Scan for the cell matching the given text and deliver its [x, y] coordinate at center. 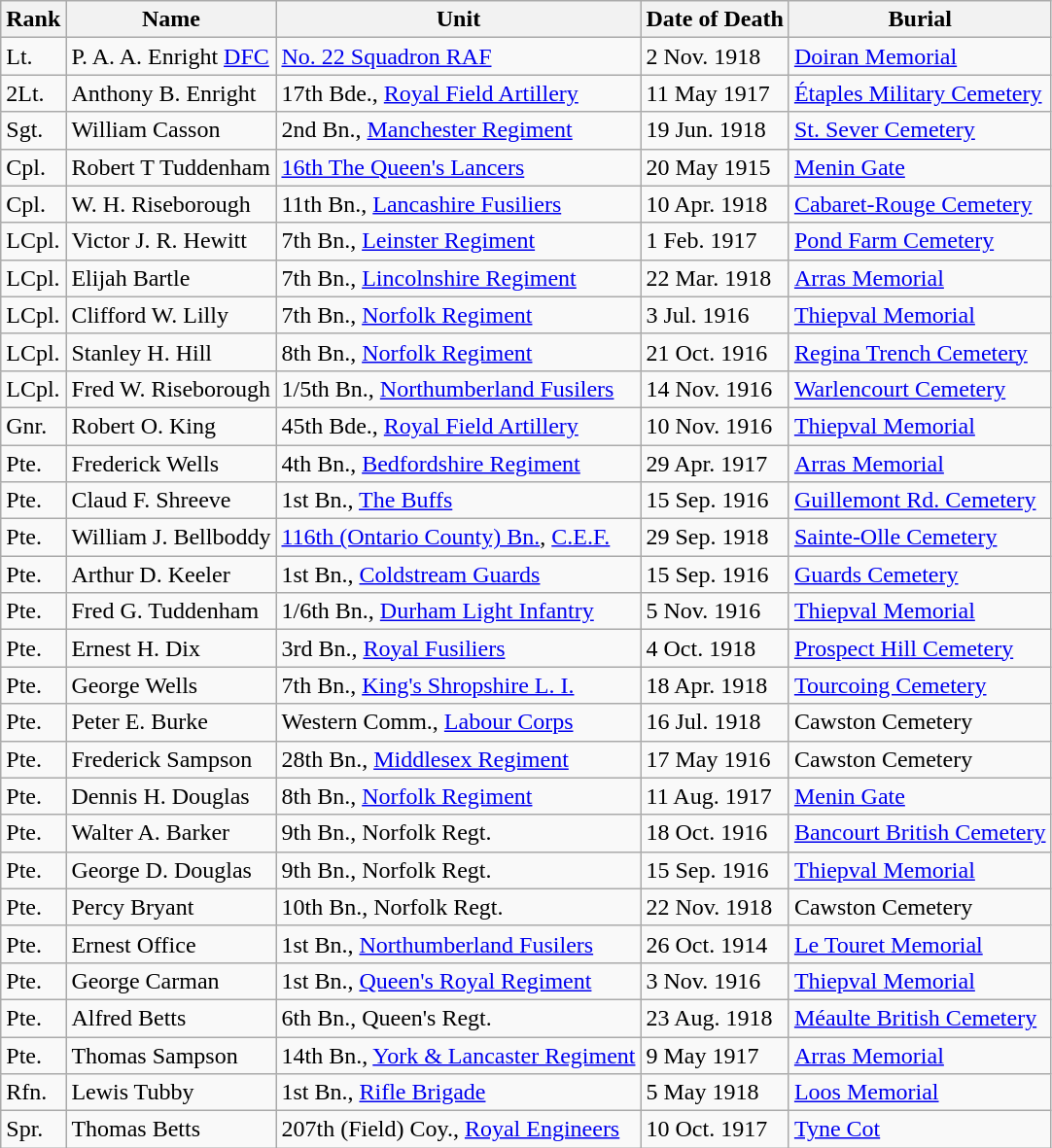
Bancourt British Cemetery [920, 833]
17 May 1916 [715, 759]
16 Jul. 1918 [715, 722]
16th The Queen's Lancers [459, 167]
Burial [920, 19]
18 Oct. 1916 [715, 833]
10th Bn., Norfolk Regt. [459, 907]
Lt. [33, 56]
2 Nov. 1918 [715, 56]
2Lt. [33, 93]
Thomas Betts [171, 1130]
22 Mar. 1918 [715, 278]
Percy Bryant [171, 907]
7th Bn., Norfolk Regiment [459, 315]
Rank [33, 19]
Fred W. Riseborough [171, 389]
Rfn. [33, 1093]
9 May 1917 [715, 1055]
1/6th Bn., Durham Light Infantry [459, 611]
1st Bn., Coldstream Guards [459, 574]
5 May 1918 [715, 1093]
29 Apr. 1917 [715, 464]
116th (Ontario County) Bn., C.E.F. [459, 538]
23 Aug. 1918 [715, 1018]
Le Touret Memorial [920, 944]
Doiran Memorial [920, 56]
11 Aug. 1917 [715, 796]
Prospect Hill Cemetery [920, 648]
7th Bn., King's Shropshire L. I. [459, 685]
Unit [459, 19]
Frederick Wells [171, 464]
St. Sever Cemetery [920, 130]
Spr. [33, 1130]
Anthony B. Enright [171, 93]
29 Sep. 1918 [715, 538]
William J. Bellboddy [171, 538]
Robert O. King [171, 426]
Guards Cemetery [920, 574]
3rd Bn., Royal Fusiliers [459, 648]
Victor J. R. Hewitt [171, 241]
4 Oct. 1918 [715, 648]
2nd Bn., Manchester Regiment [459, 130]
Date of Death [715, 19]
William Casson [171, 130]
19 Jun. 1918 [715, 130]
Name [171, 19]
11 May 1917 [715, 93]
10 Oct. 1917 [715, 1130]
P. A. A. Enright DFC [171, 56]
Tyne Cot [920, 1130]
14 Nov. 1916 [715, 389]
4th Bn., Bedfordshire Regiment [459, 464]
Elijah Bartle [171, 278]
Ernest Office [171, 944]
45th Bde., Royal Field Artillery [459, 426]
George Wells [171, 685]
Western Comm., Labour Corps [459, 722]
Sgt. [33, 130]
Warlencourt Cemetery [920, 389]
George D. Douglas [171, 870]
Frederick Sampson [171, 759]
10 Nov. 1916 [715, 426]
Regina Trench Cemetery [920, 352]
21 Oct. 1916 [715, 352]
26 Oct. 1914 [715, 944]
Dennis H. Douglas [171, 796]
3 Jul. 1916 [715, 315]
Loos Memorial [920, 1093]
17th Bde., Royal Field Artillery [459, 93]
Tourcoing Cemetery [920, 685]
Pond Farm Cemetery [920, 241]
Robert T Tuddenham [171, 167]
Méaulte British Cemetery [920, 1018]
W. H. Riseborough [171, 204]
Alfred Betts [171, 1018]
Peter E. Burke [171, 722]
6th Bn., Queen's Regt. [459, 1018]
1/5th Bn., Northumberland Fusilers [459, 389]
George Carman [171, 981]
Fred G. Tuddenham [171, 611]
5 Nov. 1916 [715, 611]
Stanley H. Hill [171, 352]
1st Bn., Rifle Brigade [459, 1093]
No. 22 Squadron RAF [459, 56]
Gnr. [33, 426]
Ernest H. Dix [171, 648]
1 Feb. 1917 [715, 241]
3 Nov. 1916 [715, 981]
1st Bn., Northumberland Fusilers [459, 944]
11th Bn., Lancashire Fusiliers [459, 204]
18 Apr. 1918 [715, 685]
Cabaret-Rouge Cemetery [920, 204]
Clifford W. Lilly [171, 315]
207th (Field) Coy., Royal Engineers [459, 1130]
Claud F. Shreeve [171, 501]
Lewis Tubby [171, 1093]
22 Nov. 1918 [715, 907]
28th Bn., Middlesex Regiment [459, 759]
Guillemont Rd. Cemetery [920, 501]
Étaples Military Cemetery [920, 93]
Walter A. Barker [171, 833]
14th Bn., York & Lancaster Regiment [459, 1055]
7th Bn., Lincolnshire Regiment [459, 278]
7th Bn., Leinster Regiment [459, 241]
Arthur D. Keeler [171, 574]
Sainte-Olle Cemetery [920, 538]
10 Apr. 1918 [715, 204]
Thomas Sampson [171, 1055]
20 May 1915 [715, 167]
1st Bn., Queen's Royal Regiment [459, 981]
1st Bn., The Buffs [459, 501]
